Search for the cell housing the specified text and yield its [X, Y] center coordinate. 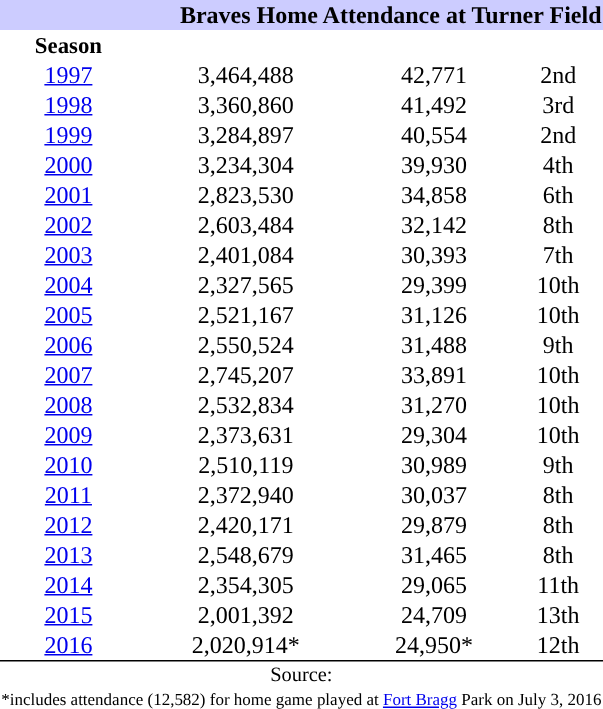
31,488 [434, 345]
2,548,679 [246, 555]
Season [68, 45]
39,930 [434, 165]
24,950* [434, 645]
2004 [68, 285]
24,709 [434, 615]
12th [558, 645]
2013 [68, 555]
2002 [68, 225]
31,126 [434, 315]
1997 [68, 75]
2010 [68, 465]
2,372,940 [246, 495]
32,142 [434, 225]
1999 [68, 135]
2000 [68, 165]
2,823,530 [246, 195]
29,399 [434, 285]
29,879 [434, 525]
31,465 [434, 555]
3,464,488 [246, 75]
2007 [68, 375]
30,393 [434, 255]
2006 [68, 345]
2001 [68, 195]
40,554 [434, 135]
4th [558, 165]
2,521,167 [246, 315]
2,401,084 [246, 255]
30,989 [434, 465]
2003 [68, 255]
2,020,914* [246, 645]
1998 [68, 105]
33,891 [434, 375]
2,550,524 [246, 345]
3,234,304 [246, 165]
31,270 [434, 405]
13th [558, 615]
2,354,305 [246, 585]
34,858 [434, 195]
2,420,171 [246, 525]
2,745,207 [246, 375]
2012 [68, 525]
29,065 [434, 585]
Braves Home Attendance at Turner Field [302, 15]
2008 [68, 405]
6th [558, 195]
2,532,834 [246, 405]
3rd [558, 105]
2,327,565 [246, 285]
30,037 [434, 495]
2,001,392 [246, 615]
7th [558, 255]
2,603,484 [246, 225]
2,373,631 [246, 435]
29,304 [434, 435]
2005 [68, 315]
2014 [68, 585]
2011 [68, 495]
41,492 [434, 105]
2,510,119 [246, 465]
42,771 [434, 75]
3,360,860 [246, 105]
2009 [68, 435]
2015 [68, 615]
3,284,897 [246, 135]
11th [558, 585]
2016 [68, 645]
